From the cell containing the given text, extract its center point as (X, Y) coordinate. 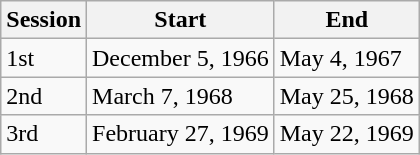
Start (181, 20)
May 4, 1967 (346, 58)
2nd (44, 96)
May 22, 1969 (346, 134)
May 25, 1968 (346, 96)
March 7, 1968 (181, 96)
1st (44, 58)
February 27, 1969 (181, 134)
3rd (44, 134)
Session (44, 20)
End (346, 20)
December 5, 1966 (181, 58)
